Provide the (X, Y) coordinate of the cell's center where the given text is located.  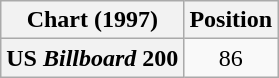
Position (231, 20)
86 (231, 58)
Chart (1997) (92, 20)
US Billboard 200 (92, 58)
